Extract the (x, y) coordinate from the center of the cell holding the provided text.  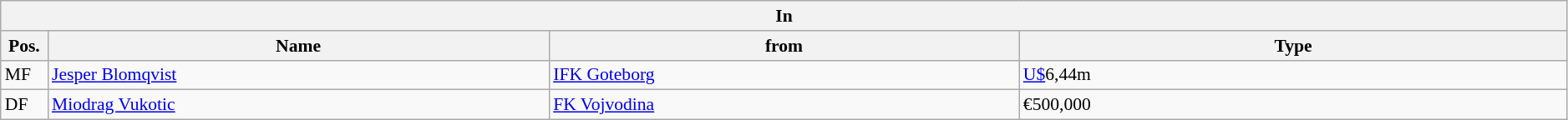
Miodrag Vukotic (298, 105)
from (784, 46)
Name (298, 46)
Jesper Blomqvist (298, 75)
€500,000 (1293, 105)
FK Vojvodina (784, 105)
Type (1293, 46)
U$6,44m (1293, 75)
DF (24, 105)
MF (24, 75)
In (784, 16)
IFK Goteborg (784, 75)
Pos. (24, 46)
